Search for the cell housing the specified text and yield its (x, y) center coordinate. 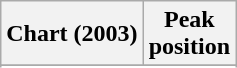
Chart (2003) (72, 34)
Peakposition (189, 34)
